Detect which cell encompasses the target text, then output its [x, y] center coordinate. 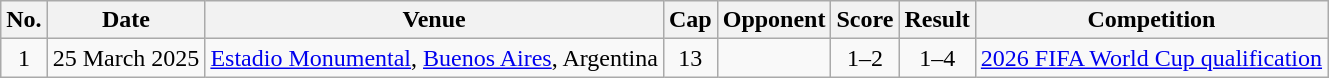
No. [24, 20]
Score [865, 20]
1–4 [937, 58]
Opponent [774, 20]
1–2 [865, 58]
1 [24, 58]
Competition [1151, 20]
Result [937, 20]
Date [126, 20]
2026 FIFA World Cup qualification [1151, 58]
Venue [434, 20]
25 March 2025 [126, 58]
Cap [690, 20]
13 [690, 58]
Estadio Monumental, Buenos Aires, Argentina [434, 58]
